Find where the given text appears and provide that cell's center as (X, Y) coordinate. 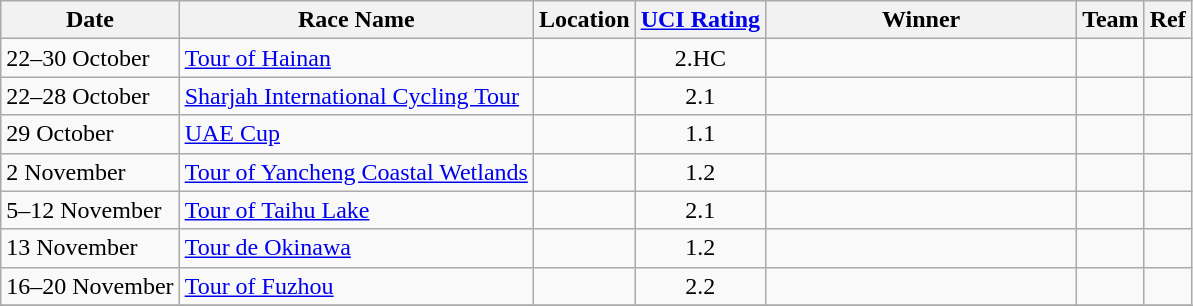
22–30 October (90, 58)
Winner (922, 20)
29 October (90, 134)
UAE Cup (356, 134)
2 November (90, 172)
Tour of Fuzhou (356, 286)
Team (1111, 20)
Tour of Hainan (356, 58)
1.1 (700, 134)
22–28 October (90, 96)
13 November (90, 248)
Tour de Okinawa (356, 248)
16–20 November (90, 286)
Tour of Taihu Lake (356, 210)
Location (584, 20)
2.HC (700, 58)
UCI Rating (700, 20)
5–12 November (90, 210)
Sharjah International Cycling Tour (356, 96)
Date (90, 20)
Race Name (356, 20)
2.2 (700, 286)
Tour of Yancheng Coastal Wetlands (356, 172)
Ref (1168, 20)
